Locate the cell with the specified text and output its [x, y] center coordinate. 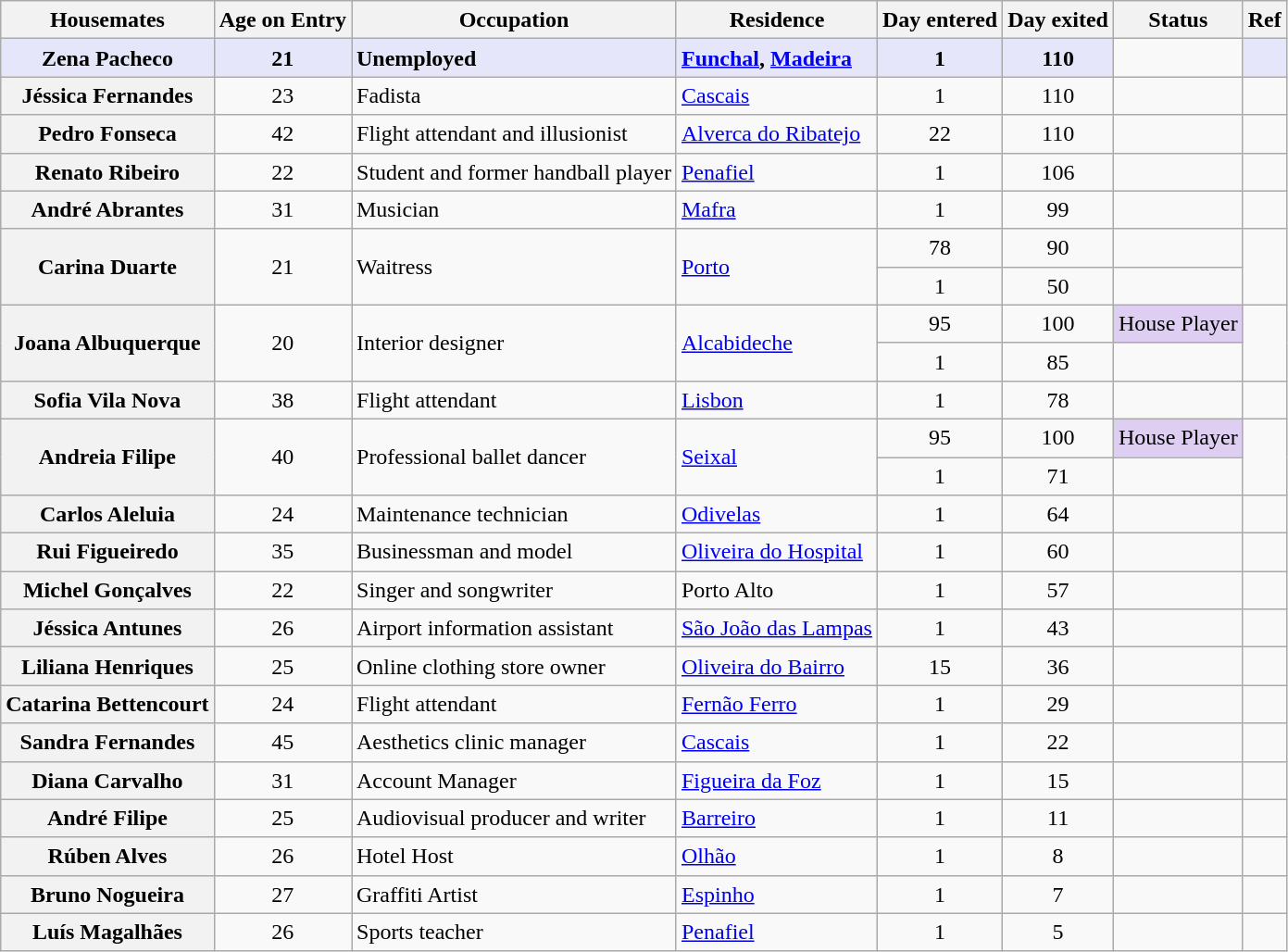
Liliana Henriques [107, 667]
Day exited [1058, 20]
40 [282, 457]
Housemates [107, 20]
Oliveira do Bairro [776, 667]
Waitress [515, 267]
Aesthetics clinic manager [515, 743]
Funchal, Madeira [776, 57]
Porto Alto [776, 591]
Joana Albuquerque [107, 343]
Interior designer [515, 343]
Odivelas [776, 515]
42 [282, 133]
45 [282, 743]
Occupation [515, 20]
Singer and songwriter [515, 591]
Flight attendant and illusionist [515, 133]
106 [1058, 172]
Musician [515, 209]
Diana Carvalho [107, 780]
8 [1058, 856]
57 [1058, 591]
Audiovisual producer and writer [515, 819]
99 [1058, 209]
38 [282, 400]
Airport information assistant [515, 628]
27 [282, 895]
Mafra [776, 209]
Rúben Alves [107, 856]
Alverca do Ribatejo [776, 133]
5 [1058, 932]
Age on Entry [282, 20]
Alcabideche [776, 343]
Sofia Vila Nova [107, 400]
Hotel Host [515, 856]
Olhão [776, 856]
50 [1058, 285]
11 [1058, 819]
Fadista [515, 96]
Maintenance technician [515, 515]
Businessman and model [515, 552]
60 [1058, 552]
85 [1058, 361]
Renato Ribeiro [107, 172]
64 [1058, 515]
29 [1058, 704]
Carlos Aleluia [107, 515]
Account Manager [515, 780]
Pedro Fonseca [107, 133]
Sports teacher [515, 932]
Andreia Filipe [107, 457]
Fernão Ferro [776, 704]
Jéssica Antunes [107, 628]
Espinho [776, 895]
Bruno Nogueira [107, 895]
Residence [776, 20]
Sandra Fernandes [107, 743]
Unemployed [515, 57]
Day entered [939, 20]
71 [1058, 476]
Jéssica Fernandes [107, 96]
Carina Duarte [107, 267]
São João das Lampas [776, 628]
Lisbon [776, 400]
43 [1058, 628]
20 [282, 343]
Figueira da Foz [776, 780]
André Abrantes [107, 209]
Barreiro [776, 819]
Luís Magalhães [107, 932]
90 [1058, 248]
Professional ballet dancer [515, 457]
Zena Pacheco [107, 57]
36 [1058, 667]
Graffiti Artist [515, 895]
Porto [776, 267]
7 [1058, 895]
Student and former handball player [515, 172]
Rui Figueiredo [107, 552]
André Filipe [107, 819]
35 [282, 552]
Ref [1265, 20]
Michel Gonçalves [107, 591]
Oliveira do Hospital [776, 552]
Catarina Bettencourt [107, 704]
Online clothing store owner [515, 667]
23 [282, 96]
Status [1178, 20]
Seixal [776, 457]
